Provide the (x, y) coordinate of the cell's center where the given text is located.  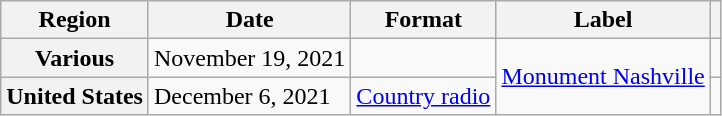
Various (75, 58)
November 19, 2021 (249, 58)
United States (75, 96)
Region (75, 20)
Date (249, 20)
Country radio (424, 96)
Label (603, 20)
December 6, 2021 (249, 96)
Format (424, 20)
Monument Nashville (603, 77)
